Determine the (x, y) coordinate at the center of the cell enclosing the given text.  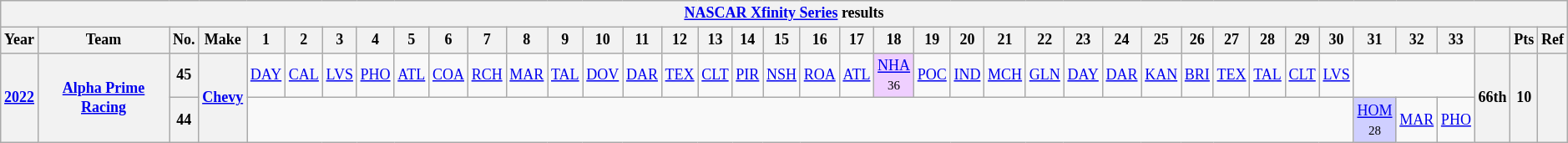
3 (339, 40)
45 (184, 75)
COA (449, 75)
Ref (1553, 40)
66th (1493, 97)
23 (1083, 40)
Pts (1525, 40)
Team (104, 40)
Make (223, 40)
ROA (820, 75)
2 (304, 40)
9 (565, 40)
NSH (781, 75)
Alpha Prime Racing (104, 97)
1 (266, 40)
6 (449, 40)
33 (1456, 40)
16 (820, 40)
21 (1005, 40)
BRI (1197, 75)
31 (1374, 40)
RCH (487, 75)
25 (1161, 40)
PIR (748, 75)
19 (932, 40)
30 (1336, 40)
11 (643, 40)
7 (487, 40)
No. (184, 40)
DOV (603, 75)
NHA36 (894, 75)
27 (1232, 40)
18 (894, 40)
POC (932, 75)
MCH (1005, 75)
15 (781, 40)
5 (412, 40)
14 (748, 40)
12 (680, 40)
8 (527, 40)
HOM28 (1374, 120)
20 (967, 40)
24 (1122, 40)
29 (1302, 40)
26 (1197, 40)
32 (1417, 40)
28 (1267, 40)
Chevy (223, 97)
4 (376, 40)
Year (20, 40)
NASCAR Xfinity Series results (784, 13)
IND (967, 75)
2022 (20, 97)
13 (715, 40)
44 (184, 120)
GLN (1044, 75)
22 (1044, 40)
CAL (304, 75)
17 (857, 40)
KAN (1161, 75)
